From the cell containing the given text, extract its center point as [X, Y] coordinate. 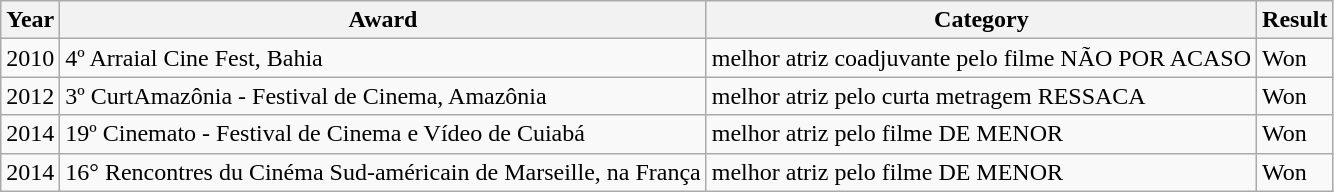
Category [981, 20]
2012 [30, 96]
melhor atriz pelo curta metragem RESSACA [981, 96]
4º Arraial Cine Fest, Bahia [383, 58]
Award [383, 20]
3º CurtAmazônia - Festival de Cinema, Amazônia [383, 96]
19º Cinemato - Festival de Cinema e Vídeo de Cuiabá [383, 134]
16° Rencontres du Cinéma Sud-américain de Marseille, na França [383, 172]
Result [1295, 20]
melhor atriz coadjuvante pelo filme NÃO POR ACASO [981, 58]
Year [30, 20]
2010 [30, 58]
